Determine the (X, Y) coordinate at the center of the cell enclosing the given text.  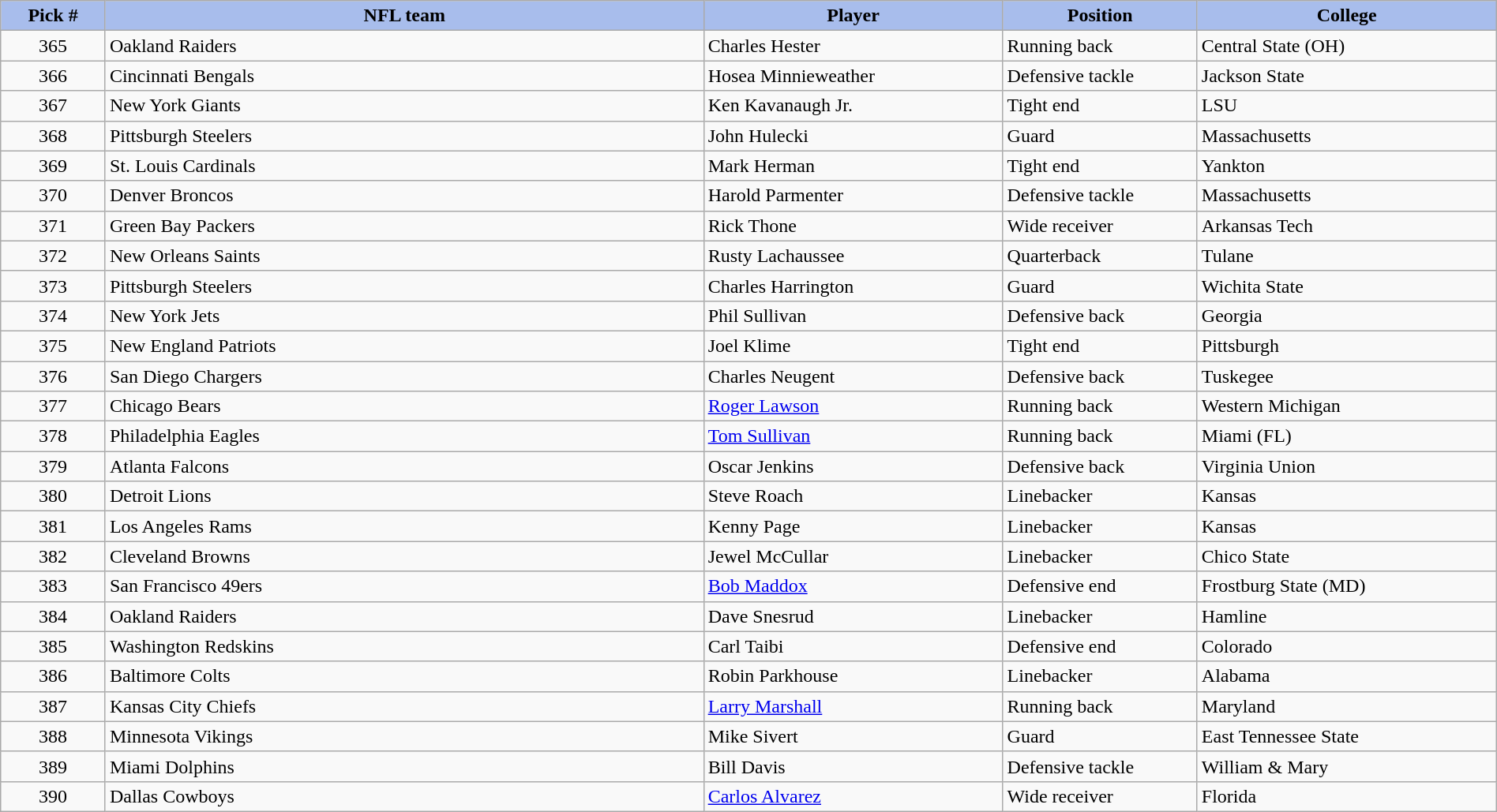
Florida (1347, 796)
Frostburg State (MD) (1347, 586)
382 (54, 556)
Dave Snesrud (853, 616)
Minnesota Vikings (404, 736)
Arkansas Tech (1347, 226)
San Diego Chargers (404, 376)
380 (54, 496)
Rusty Lachaussee (853, 256)
Kansas City Chiefs (404, 706)
388 (54, 736)
Dallas Cowboys (404, 796)
Carl Taibi (853, 646)
Quarterback (1100, 256)
383 (54, 586)
Cleveland Browns (404, 556)
Washington Redskins (404, 646)
Detroit Lions (404, 496)
New England Patriots (404, 346)
Hamline (1347, 616)
Cincinnati Bengals (404, 76)
Tuskegee (1347, 376)
Robin Parkhouse (853, 676)
San Francisco 49ers (404, 586)
Los Angeles Rams (404, 526)
Western Michigan (1347, 406)
Jackson State (1347, 76)
Chicago Bears (404, 406)
373 (54, 286)
John Hulecki (853, 136)
Alabama (1347, 676)
366 (54, 76)
Bill Davis (853, 766)
Rick Thone (853, 226)
365 (54, 46)
Mike Sivert (853, 736)
NFL team (404, 16)
Player (853, 16)
Miami (FL) (1347, 436)
Miami Dolphins (404, 766)
389 (54, 766)
College (1347, 16)
384 (54, 616)
367 (54, 106)
Green Bay Packers (404, 226)
Bob Maddox (853, 586)
377 (54, 406)
390 (54, 796)
William & Mary (1347, 766)
Jewel McCullar (853, 556)
St. Louis Cardinals (404, 166)
Colorado (1347, 646)
Virginia Union (1347, 466)
Ken Kavanaugh Jr. (853, 106)
381 (54, 526)
Charles Neugent (853, 376)
Hosea Minnieweather (853, 76)
Chico State (1347, 556)
Denver Broncos (404, 196)
Steve Roach (853, 496)
369 (54, 166)
New Orleans Saints (404, 256)
Wichita State (1347, 286)
368 (54, 136)
Kenny Page (853, 526)
387 (54, 706)
Joel Klime (853, 346)
East Tennessee State (1347, 736)
385 (54, 646)
Baltimore Colts (404, 676)
Harold Parmenter (853, 196)
379 (54, 466)
Carlos Alvarez (853, 796)
Roger Lawson (853, 406)
Position (1100, 16)
Phil Sullivan (853, 316)
Charles Harrington (853, 286)
Central State (OH) (1347, 46)
375 (54, 346)
Oscar Jenkins (853, 466)
372 (54, 256)
374 (54, 316)
New York Giants (404, 106)
Larry Marshall (853, 706)
Maryland (1347, 706)
376 (54, 376)
LSU (1347, 106)
386 (54, 676)
378 (54, 436)
371 (54, 226)
Tulane (1347, 256)
370 (54, 196)
Georgia (1347, 316)
Atlanta Falcons (404, 466)
Pick # (54, 16)
Mark Herman (853, 166)
Pittsburgh (1347, 346)
Philadelphia Eagles (404, 436)
Charles Hester (853, 46)
New York Jets (404, 316)
Yankton (1347, 166)
Tom Sullivan (853, 436)
